Identify which cell holds the provided text, then report its [X, Y] central coordinate. 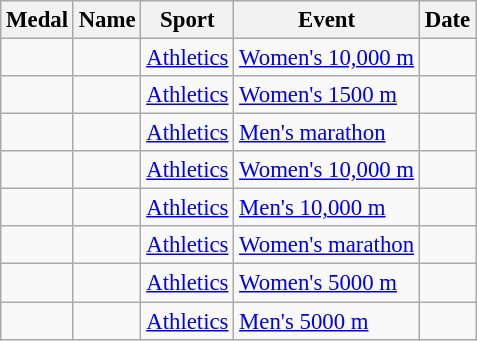
Date [447, 20]
Women's 5000 m [327, 283]
Name [107, 20]
Men's 10,000 m [327, 208]
Women's marathon [327, 245]
Event [327, 20]
Men's marathon [327, 133]
Women's 1500 m [327, 95]
Men's 5000 m [327, 321]
Medal [38, 20]
Sport [188, 20]
